Output the [X, Y] coordinate of the center of the cell containing the given text.  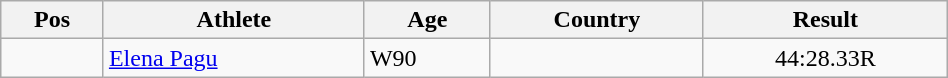
Country [596, 20]
Pos [52, 20]
Result [825, 20]
W90 [427, 58]
44:28.33R [825, 58]
Age [427, 20]
Athlete [234, 20]
Elena Pagu [234, 58]
